Return (X, Y) of the center of cell containing provided text 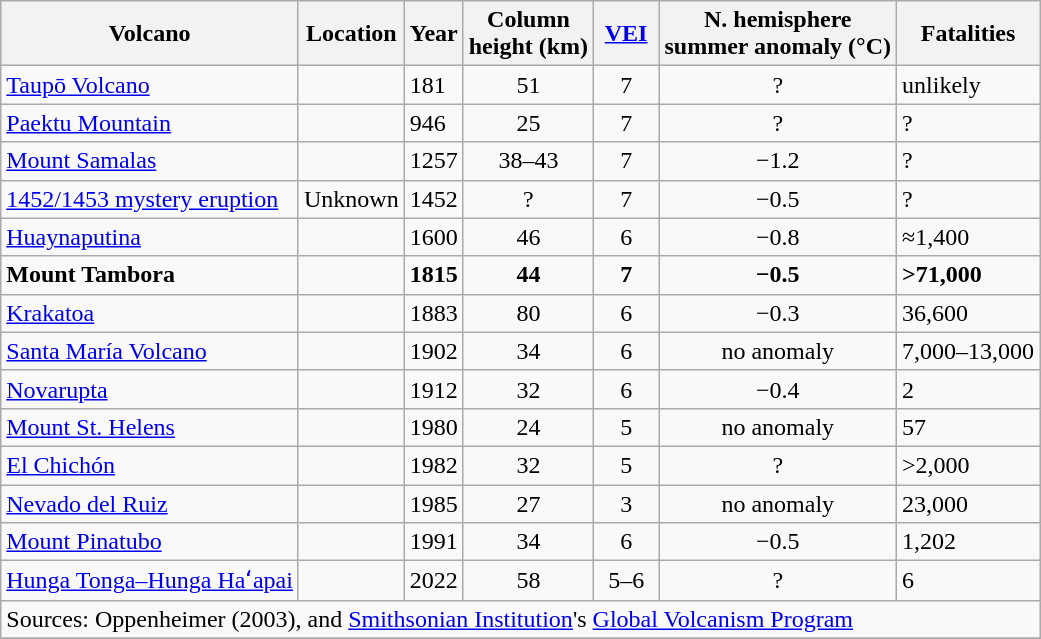
1912 (434, 389)
−0.4 (778, 389)
Mount Samalas (150, 161)
Volcano (150, 34)
Year (434, 34)
23,000 (968, 503)
1452 (434, 199)
1,202 (968, 542)
Hunga Tonga–Hunga Haʻapai (150, 581)
1883 (434, 313)
36,600 (968, 313)
1991 (434, 542)
58 (528, 581)
27 (528, 503)
1257 (434, 161)
unlikely (968, 85)
−0.3 (778, 313)
Novarupta (150, 389)
Paektu Mountain (150, 123)
−0.8 (778, 237)
Krakatoa (150, 313)
1600 (434, 237)
38–43 (528, 161)
80 (528, 313)
Mount Pinatubo (150, 542)
2 (968, 389)
Huaynaputina (150, 237)
>71,000 (968, 275)
El Chichón (150, 465)
25 (528, 123)
≈1,400 (968, 237)
Location (351, 34)
Columnheight (km) (528, 34)
1902 (434, 351)
Unknown (351, 199)
44 (528, 275)
>2,000 (968, 465)
3 (626, 503)
1452/1453 mystery eruption (150, 199)
N. hemispheresummer anomaly (°C) (778, 34)
Fatalities (968, 34)
Nevado del Ruiz (150, 503)
Santa María Volcano (150, 351)
51 (528, 85)
46 (528, 237)
−1.2 (778, 161)
2022 (434, 581)
1815 (434, 275)
Mount St. Helens (150, 427)
24 (528, 427)
5–6 (626, 581)
VEI (626, 34)
Mount Tambora (150, 275)
1980 (434, 427)
Taupō Volcano (150, 85)
1982 (434, 465)
Sources: Oppenheimer (2003), and Smithsonian Institution's Global Volcanism Program (520, 619)
1985 (434, 503)
57 (968, 427)
946 (434, 123)
7,000–13,000 (968, 351)
181 (434, 85)
